From the cell containing the given text, extract its center point as [X, Y] coordinate. 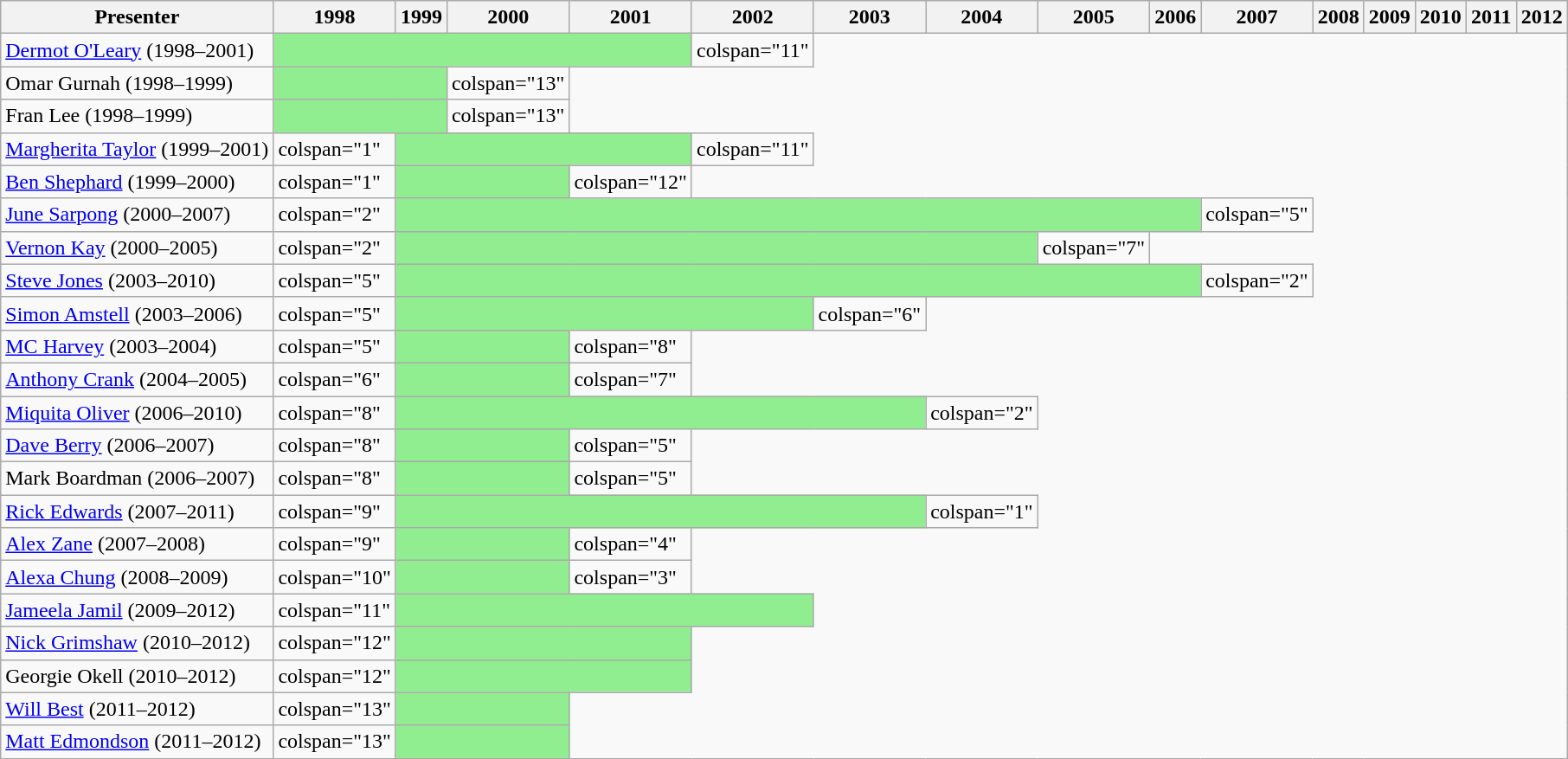
Omar Gurnah (1998–1999) [137, 83]
Presenter [137, 17]
Nick Grimshaw (2010–2012) [137, 643]
2009 [1390, 17]
2004 [982, 17]
colspan="3" [631, 577]
2005 [1094, 17]
Vernon Kay (2000–2005) [137, 248]
June Sarpong (2000–2007) [137, 215]
Steve Jones (2003–2010) [137, 280]
1998 [335, 17]
2006 [1175, 17]
Dermot O'Leary (1998–2001) [137, 50]
MC Harvey (2003–2004) [137, 346]
2000 [508, 17]
Rick Edwards (2007–2011) [137, 511]
Will Best (2011–2012) [137, 709]
Georgie Okell (2010–2012) [137, 676]
Alex Zane (2007–2008) [137, 544]
2007 [1257, 17]
1999 [421, 17]
2012 [1542, 17]
2010 [1440, 17]
Matt Edmondson (2011–2012) [137, 742]
Mark Boardman (2006–2007) [137, 479]
Dave Berry (2006–2007) [137, 446]
Simon Amstell (2003–2006) [137, 313]
Alexa Chung (2008–2009) [137, 577]
Jameela Jamil (2009–2012) [137, 610]
Margherita Taylor (1999–2001) [137, 149]
Fran Lee (1998–1999) [137, 116]
2008 [1338, 17]
2003 [870, 17]
Anthony Crank (2004–2005) [137, 379]
2002 [753, 17]
colspan="10" [335, 577]
2011 [1491, 17]
Ben Shephard (1999–2000) [137, 182]
2001 [631, 17]
colspan="4" [631, 544]
Miquita Oliver (2006–2010) [137, 413]
